Pinpoint the cell where the given text exists, returning its (X, Y) midpoint coordinate. 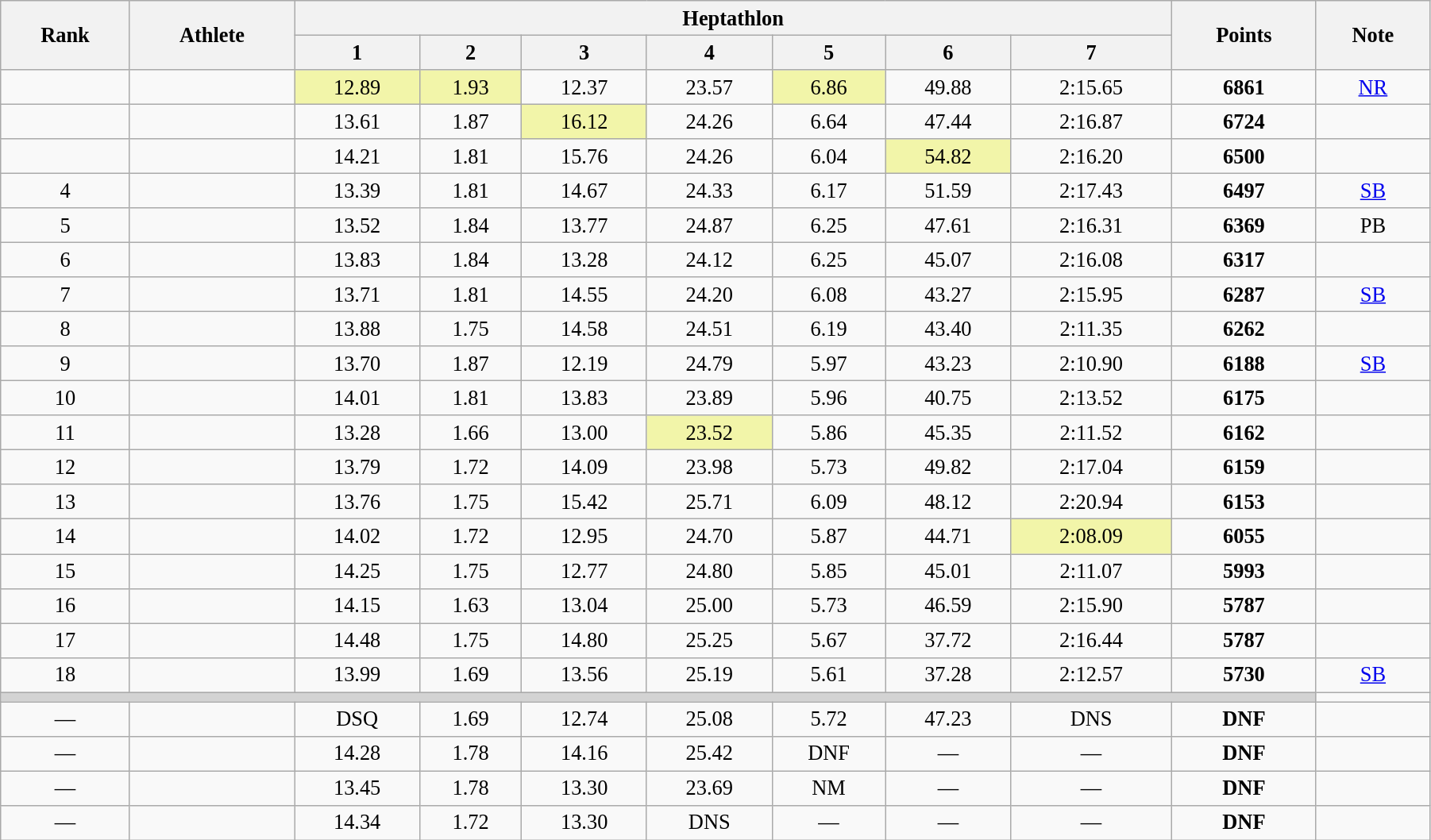
Note (1372, 35)
5.61 (829, 675)
46.59 (948, 606)
2:12.57 (1091, 675)
2:11.35 (1091, 329)
14.34 (357, 823)
23.98 (709, 467)
14.55 (584, 295)
13.56 (584, 675)
6724 (1244, 121)
2:16.08 (1091, 260)
13 (65, 502)
23.89 (709, 398)
Points (1244, 35)
23.69 (709, 788)
12.95 (584, 537)
37.28 (948, 675)
2:17.04 (1091, 467)
10 (65, 398)
2 (470, 52)
18 (65, 675)
6497 (1244, 191)
12.19 (584, 364)
25.19 (709, 675)
2:13.52 (1091, 398)
12.37 (584, 87)
24.70 (709, 537)
13.71 (357, 295)
14.25 (357, 571)
44.71 (948, 537)
Heptathlon (734, 17)
47.61 (948, 225)
40.75 (948, 398)
1.63 (470, 606)
5.86 (829, 433)
6188 (1244, 364)
24.33 (709, 191)
2:16.87 (1091, 121)
6.17 (829, 191)
5.96 (829, 398)
2:08.09 (1091, 537)
24.51 (709, 329)
13.76 (357, 502)
24.12 (709, 260)
23.57 (709, 87)
6.08 (829, 295)
2:16.20 (1091, 156)
14.09 (584, 467)
25.71 (709, 502)
12.89 (357, 87)
25.00 (709, 606)
1 (357, 52)
12.77 (584, 571)
PB (1372, 225)
51.59 (948, 191)
14 (65, 537)
14.48 (357, 640)
11 (65, 433)
15 (65, 571)
13.45 (357, 788)
13.79 (357, 467)
43.40 (948, 329)
24.79 (709, 364)
5.72 (829, 719)
5.97 (829, 364)
43.27 (948, 295)
2:16.44 (1091, 640)
49.82 (948, 467)
13.52 (357, 225)
6.64 (829, 121)
13.00 (584, 433)
43.23 (948, 364)
Athlete (212, 35)
6159 (1244, 467)
5730 (1244, 675)
NM (829, 788)
14.67 (584, 191)
6861 (1244, 87)
49.88 (948, 87)
48.12 (948, 502)
24.80 (709, 571)
2:15.95 (1091, 295)
14.58 (584, 329)
6.04 (829, 156)
2:15.65 (1091, 87)
14.01 (357, 398)
3 (584, 52)
14.28 (357, 753)
2:10.90 (1091, 364)
14.15 (357, 606)
13.61 (357, 121)
14.16 (584, 753)
2:16.31 (1091, 225)
6500 (1244, 156)
24.87 (709, 225)
15.42 (584, 502)
6162 (1244, 433)
23.52 (709, 433)
6.19 (829, 329)
13.77 (584, 225)
14.02 (357, 537)
6153 (1244, 502)
45.35 (948, 433)
Rank (65, 35)
13.04 (584, 606)
6175 (1244, 398)
2:15.90 (1091, 606)
45.07 (948, 260)
6317 (1244, 260)
2:17.43 (1091, 191)
17 (65, 640)
5.87 (829, 537)
6287 (1244, 295)
6369 (1244, 225)
NR (1372, 87)
47.23 (948, 719)
47.44 (948, 121)
6262 (1244, 329)
25.42 (709, 753)
8 (65, 329)
54.82 (948, 156)
13.88 (357, 329)
13.70 (357, 364)
6.09 (829, 502)
5.85 (829, 571)
15.76 (584, 156)
12.74 (584, 719)
2:20.94 (1091, 502)
25.25 (709, 640)
2:11.52 (1091, 433)
14.80 (584, 640)
5993 (1244, 571)
25.08 (709, 719)
5.67 (829, 640)
45.01 (948, 571)
6.86 (829, 87)
16 (65, 606)
13.99 (357, 675)
13.39 (357, 191)
1.66 (470, 433)
2:11.07 (1091, 571)
14.21 (357, 156)
24.20 (709, 295)
12 (65, 467)
DSQ (357, 719)
1.93 (470, 87)
6055 (1244, 537)
37.72 (948, 640)
9 (65, 364)
16.12 (584, 121)
